Search for the cell housing the specified text and yield its (x, y) center coordinate. 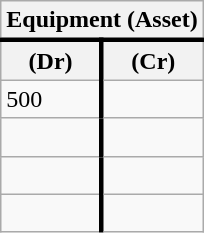
500 (52, 99)
(Cr) (152, 60)
Equipment (Asset) (102, 21)
(Dr) (52, 60)
